Identify which cell holds the provided text, then report its (x, y) central coordinate. 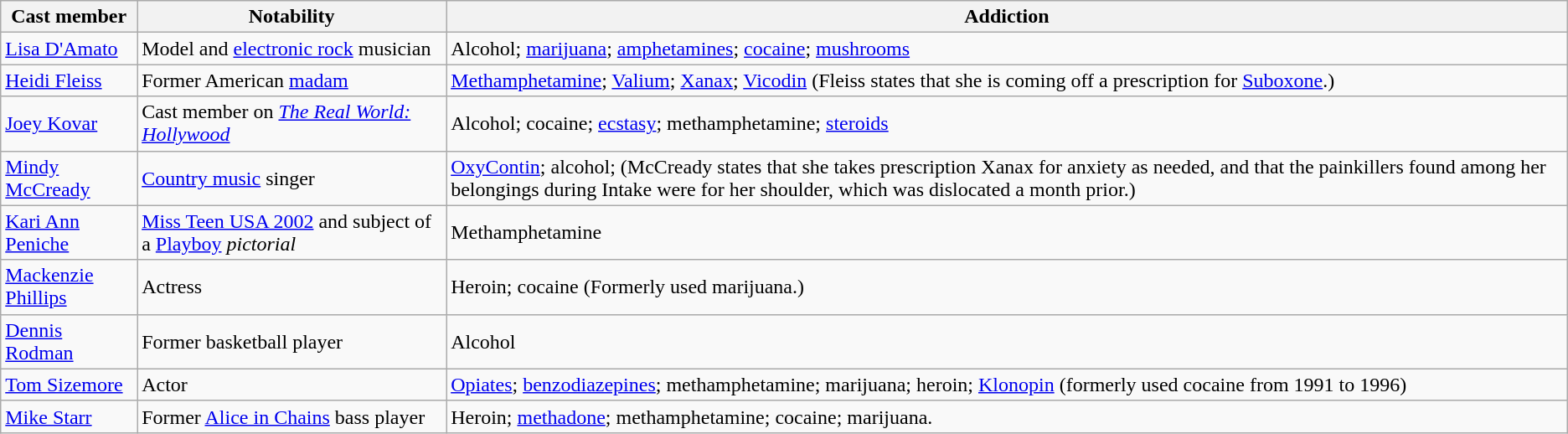
Alcohol (1007, 342)
Cast member (69, 17)
Methamphetamine (1007, 233)
Former basketball player (291, 342)
Lisa D'Amato (69, 49)
Country music singer (291, 178)
Alcohol; marijuana; amphetamines; cocaine; mushrooms (1007, 49)
Former Alice in Chains bass player (291, 416)
Former American madam (291, 80)
Methamphetamine; Valium; Xanax; Vicodin (Fleiss states that she is coming off a prescription for Suboxone.) (1007, 80)
Heroin; methadone; methamphetamine; cocaine; marijuana. (1007, 416)
Dennis Rodman (69, 342)
Mackenzie Phillips (69, 287)
Miss Teen USA 2002 and subject of a Playboy pictorial (291, 233)
Mike Starr (69, 416)
Cast member on The Real World: Hollywood (291, 124)
Heroin; cocaine (Formerly used marijuana.) (1007, 287)
Kari Ann Peniche (69, 233)
Heidi Fleiss (69, 80)
Joey Kovar (69, 124)
Notability (291, 17)
Mindy McCready (69, 178)
Model and electronic rock musician (291, 49)
Actress (291, 287)
Actor (291, 385)
Addiction (1007, 17)
Opiates; benzodiazepines; methamphetamine; marijuana; heroin; Klonopin (formerly used cocaine from 1991 to 1996) (1007, 385)
Tom Sizemore (69, 385)
Alcohol; cocaine; ecstasy; methamphetamine; steroids (1007, 124)
